Return [X, Y] of the center of cell containing provided text 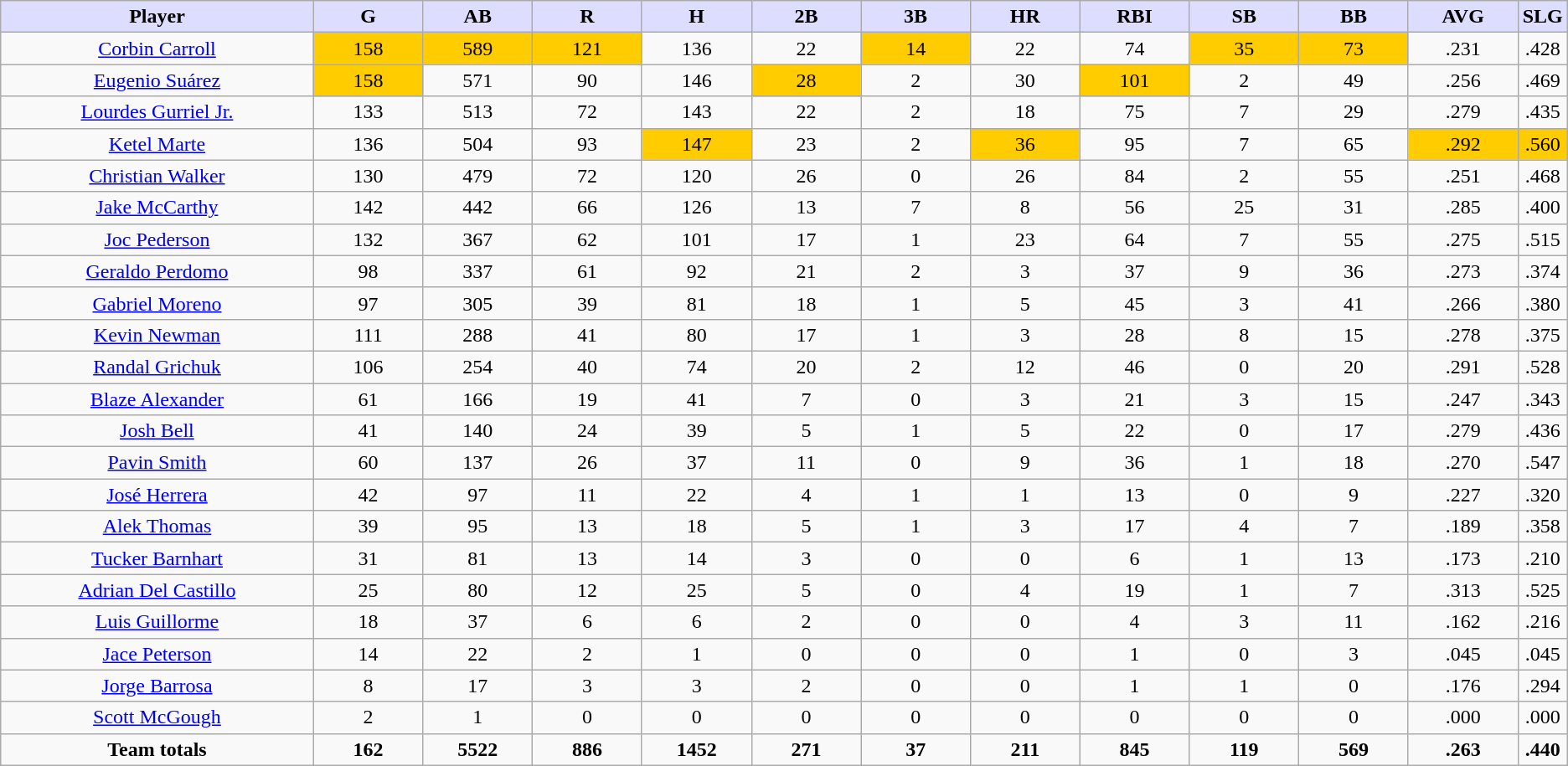
H [697, 17]
.528 [1543, 367]
60 [369, 463]
133 [369, 112]
143 [697, 112]
.343 [1543, 399]
140 [477, 431]
211 [1025, 749]
HR [1025, 17]
5522 [477, 749]
1452 [697, 749]
.294 [1543, 686]
49 [1354, 80]
.468 [1543, 176]
.231 [1462, 49]
337 [477, 271]
Jorge Barrosa [157, 686]
RBI [1134, 17]
.435 [1543, 112]
73 [1354, 49]
.251 [1462, 176]
.400 [1543, 208]
Scott McGough [157, 717]
845 [1134, 749]
162 [369, 749]
R [588, 17]
.320 [1543, 495]
Lourdes Gurriel Jr. [157, 112]
Pavin Smith [157, 463]
.436 [1543, 431]
.292 [1462, 144]
146 [697, 80]
AVG [1462, 17]
BB [1354, 17]
.210 [1543, 558]
Jace Peterson [157, 654]
.275 [1462, 239]
513 [477, 112]
75 [1134, 112]
.374 [1543, 271]
.256 [1462, 80]
.263 [1462, 749]
367 [477, 239]
José Herrera [157, 495]
.440 [1543, 749]
93 [588, 144]
.227 [1462, 495]
.189 [1462, 527]
Randal Grichuk [157, 367]
.560 [1543, 144]
.380 [1543, 303]
Corbin Carroll [157, 49]
45 [1134, 303]
G [369, 17]
2B [806, 17]
24 [588, 431]
Blaze Alexander [157, 399]
Ketel Marte [157, 144]
SLG [1543, 17]
.162 [1462, 622]
Luis Guillorme [157, 622]
121 [588, 49]
.547 [1543, 463]
.216 [1543, 622]
.313 [1462, 590]
.173 [1462, 558]
571 [477, 80]
132 [369, 239]
Team totals [157, 749]
.278 [1462, 335]
66 [588, 208]
.273 [1462, 271]
.270 [1462, 463]
Gabriel Moreno [157, 303]
126 [697, 208]
30 [1025, 80]
40 [588, 367]
589 [477, 49]
Eugenio Suárez [157, 80]
.358 [1543, 527]
Kevin Newman [157, 335]
119 [1245, 749]
.176 [1462, 686]
SB [1245, 17]
142 [369, 208]
147 [697, 144]
3B [916, 17]
479 [477, 176]
90 [588, 80]
137 [477, 463]
254 [477, 367]
288 [477, 335]
84 [1134, 176]
.247 [1462, 399]
Player [157, 17]
56 [1134, 208]
.266 [1462, 303]
65 [1354, 144]
35 [1245, 49]
.428 [1543, 49]
.291 [1462, 367]
Josh Bell [157, 431]
64 [1134, 239]
Jake McCarthy [157, 208]
120 [697, 176]
271 [806, 749]
92 [697, 271]
98 [369, 271]
442 [477, 208]
Christian Walker [157, 176]
166 [477, 399]
504 [477, 144]
Tucker Barnhart [157, 558]
111 [369, 335]
46 [1134, 367]
130 [369, 176]
Alek Thomas [157, 527]
.469 [1543, 80]
.515 [1543, 239]
62 [588, 239]
42 [369, 495]
.375 [1543, 335]
Geraldo Perdomo [157, 271]
106 [369, 367]
305 [477, 303]
AB [477, 17]
29 [1354, 112]
Joc Pederson [157, 239]
.285 [1462, 208]
886 [588, 749]
569 [1354, 749]
.525 [1543, 590]
Adrian Del Castillo [157, 590]
